From the cell containing the given text, extract its center point as [X, Y] coordinate. 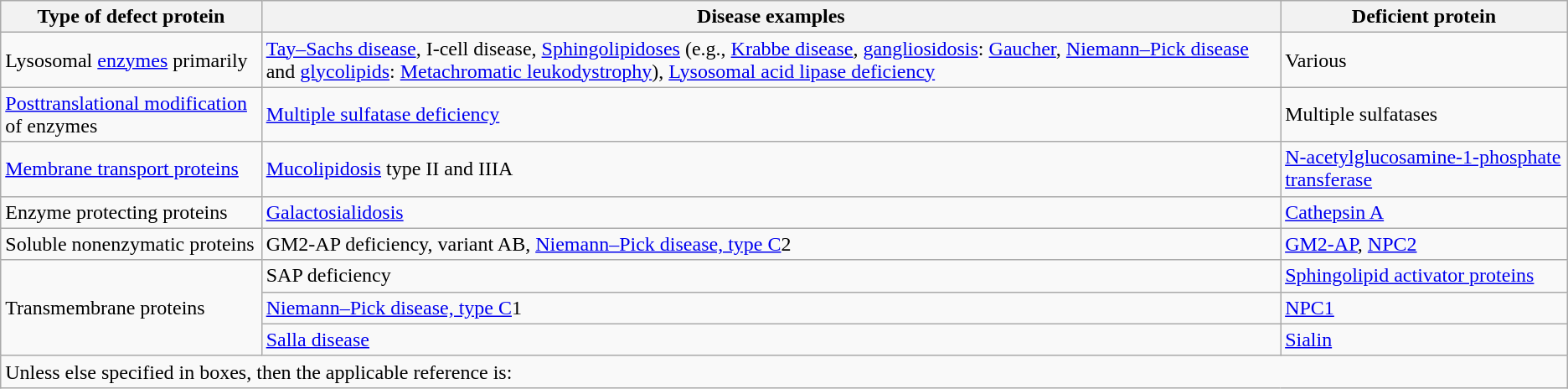
Salla disease [771, 340]
Type of defect protein [131, 17]
Membrane transport proteins [131, 169]
Sialin [1424, 340]
SAP deficiency [771, 276]
Posttranslational modification of enzymes [131, 114]
GM2-AP deficiency, variant AB, Niemann–Pick disease, type C2 [771, 244]
Niemann–Pick disease, type C1 [771, 308]
Multiple sulfatases [1424, 114]
Unless else specified in boxes, then the applicable reference is: [784, 371]
Various [1424, 60]
Enzyme protecting proteins [131, 212]
Transmembrane proteins [131, 308]
Mucolipidosis type II and IIIA [771, 169]
Disease examples [771, 17]
Multiple sulfatase deficiency [771, 114]
Lysosomal enzymes primarily [131, 60]
Soluble nonenzymatic proteins [131, 244]
NPC1 [1424, 308]
Galactosialidosis [771, 212]
Deficient protein [1424, 17]
N-acetylglucosamine-1-phosphate transferase [1424, 169]
Cathepsin A [1424, 212]
GM2-AP, NPC2 [1424, 244]
Sphingolipid activator proteins [1424, 276]
